Pinpoint the cell where the given text exists, returning its [X, Y] midpoint coordinate. 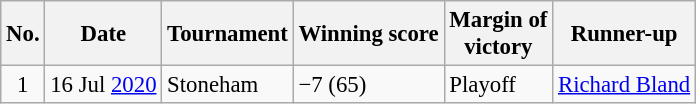
16 Jul 2020 [104, 85]
Margin ofvictory [498, 34]
1 [23, 85]
Playoff [498, 85]
Tournament [228, 34]
Winning score [368, 34]
Runner-up [624, 34]
No. [23, 34]
Stoneham [228, 85]
Richard Bland [624, 85]
Date [104, 34]
−7 (65) [368, 85]
